Identify which cell holds the provided text, then report its (X, Y) central coordinate. 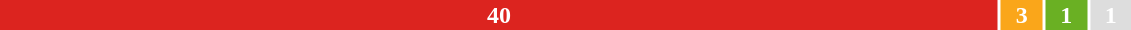
3 (1022, 15)
40 (499, 15)
1 (1066, 15)
